Locate the cell with the specified text and output its [X, Y] center coordinate. 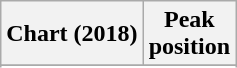
Chart (2018) [72, 34]
Peakposition [189, 34]
